Find where the given text appears and provide that cell's center as (X, Y) coordinate. 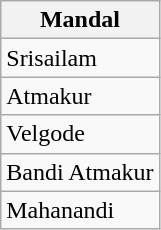
Atmakur (80, 96)
Mandal (80, 20)
Mahanandi (80, 210)
Srisailam (80, 58)
Bandi Atmakur (80, 172)
Velgode (80, 134)
